Scan for the cell matching the given text and deliver its (X, Y) coordinate at center. 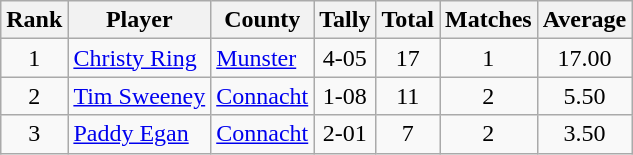
3 (34, 134)
11 (408, 96)
Tim Sweeney (140, 96)
1-08 (345, 96)
4-05 (345, 58)
Munster (262, 58)
2-01 (345, 134)
Rank (34, 20)
Total (408, 20)
7 (408, 134)
Paddy Egan (140, 134)
17.00 (584, 58)
Average (584, 20)
Christy Ring (140, 58)
County (262, 20)
Matches (489, 20)
Tally (345, 20)
3.50 (584, 134)
17 (408, 58)
5.50 (584, 96)
Player (140, 20)
